Provide the (X, Y) coordinate of the cell's center where the given text is located.  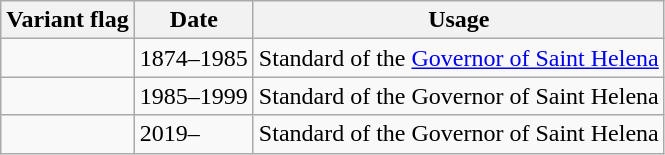
2019– (194, 134)
1874–1985 (194, 58)
Date (194, 20)
Variant flag (68, 20)
1985–1999 (194, 96)
Usage (458, 20)
